Find where the given text appears and provide that cell's center as [x, y] coordinate. 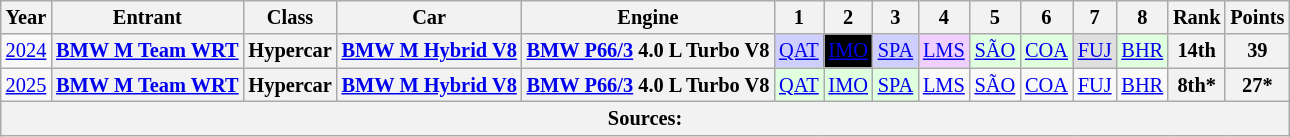
2 [848, 17]
7 [1095, 17]
8 [1142, 17]
1 [798, 17]
Sources: [646, 118]
Points [1257, 17]
Class [290, 17]
5 [995, 17]
Engine [648, 17]
8th* [1196, 85]
6 [1046, 17]
27* [1257, 85]
Car [430, 17]
3 [896, 17]
14th [1196, 51]
4 [944, 17]
2025 [26, 85]
Rank [1196, 17]
Year [26, 17]
2024 [26, 51]
Entrant [147, 17]
39 [1257, 51]
